From the cell containing the given text, extract its center point as [x, y] coordinate. 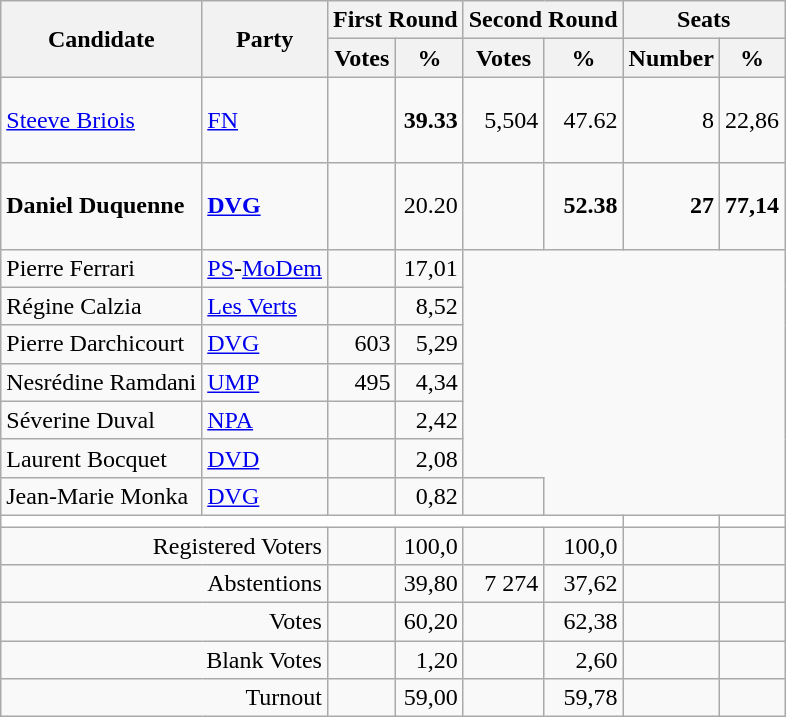
2,08 [430, 458]
Seats [704, 20]
603 [361, 344]
FN [265, 120]
77,14 [752, 206]
4,34 [430, 382]
First Round [395, 20]
Second Round [543, 20]
8,52 [430, 306]
Les Verts [265, 306]
47.62 [584, 120]
0,82 [430, 496]
Party [265, 39]
2,60 [584, 660]
Blank Votes [164, 660]
2,42 [430, 420]
52.38 [584, 206]
Séverine Duval [102, 420]
39.33 [430, 120]
27 [671, 206]
495 [361, 382]
39,80 [430, 584]
PS-MoDem [265, 268]
22,86 [752, 120]
59,78 [584, 698]
5,29 [430, 344]
Abstentions [164, 584]
59,00 [430, 698]
Registered Voters [164, 545]
1,20 [430, 660]
NPA [265, 420]
5,504 [504, 120]
Steeve Briois [102, 120]
DVD [265, 458]
UMP [265, 382]
7 274 [504, 584]
Candidate [102, 39]
Number [671, 58]
Turnout [164, 698]
37,62 [584, 584]
62,38 [584, 622]
Laurent Bocquet [102, 458]
Nesrédine Ramdani [102, 382]
Régine Calzia [102, 306]
Jean-Marie Monka [102, 496]
Daniel Duquenne [102, 206]
60,20 [430, 622]
8 [671, 120]
17,01 [430, 268]
Pierre Ferrari [102, 268]
20.20 [430, 206]
Pierre Darchicourt [102, 344]
